Capture the cell that displays the provided text and extract its [X, Y] central coordinate. 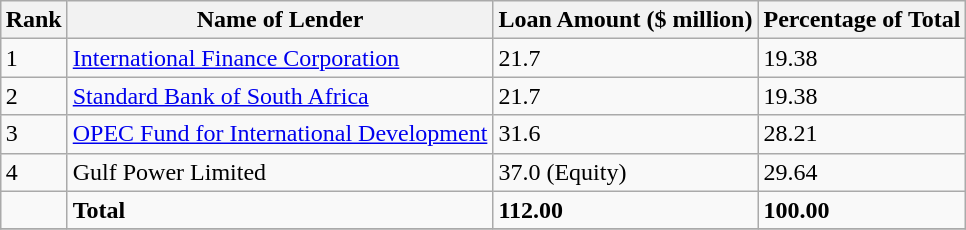
Rank [34, 20]
Standard Bank of South Africa [280, 96]
29.64 [862, 172]
4 [34, 172]
28.21 [862, 134]
1 [34, 58]
OPEC Fund for International Development [280, 134]
Loan Amount ($ million) [626, 20]
100.00 [862, 210]
Percentage of Total [862, 20]
112.00 [626, 210]
3 [34, 134]
Total [280, 210]
International Finance Corporation [280, 58]
Name of Lender [280, 20]
31.6 [626, 134]
37.0 (Equity) [626, 172]
Gulf Power Limited [280, 172]
2 [34, 96]
